Provide the (X, Y) coordinate of the cell's center where the given text is located.  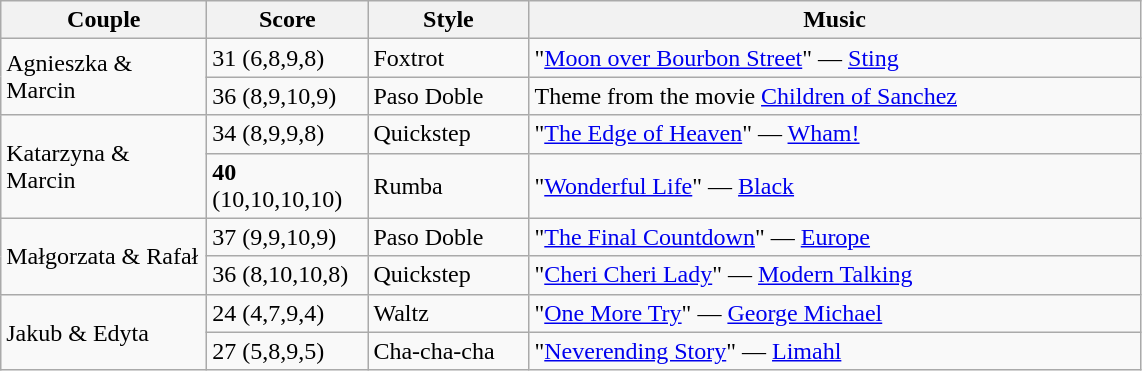
Score (288, 20)
"The Edge of Heaven" — Wham! (834, 134)
"Moon over Bourbon Street" — Sting (834, 58)
37 (9,9,10,9) (288, 237)
Theme from the movie Children of Sanchez (834, 96)
36 (8,9,10,9) (288, 96)
Waltz (448, 313)
"Cheri Cheri Lady" — Modern Talking (834, 275)
Style (448, 20)
"The Final Countdown" — Europe (834, 237)
36 (8,10,10,8) (288, 275)
Jakub & Edyta (104, 332)
34 (8,9,9,8) (288, 134)
Rumba (448, 186)
40 (10,10,10,10) (288, 186)
"Neverending Story" — Limahl (834, 351)
Foxtrot (448, 58)
Małgorzata & Rafał (104, 256)
Agnieszka & Marcin (104, 77)
Cha-cha-cha (448, 351)
Katarzyna & Marcin (104, 166)
"One More Try" — George Michael (834, 313)
24 (4,7,9,4) (288, 313)
Couple (104, 20)
"Wonderful Life" — Black (834, 186)
31 (6,8,9,8) (288, 58)
27 (5,8,9,5) (288, 351)
Music (834, 20)
